For the text-containing cell, return its midpoint in [x, y] coordinate format. 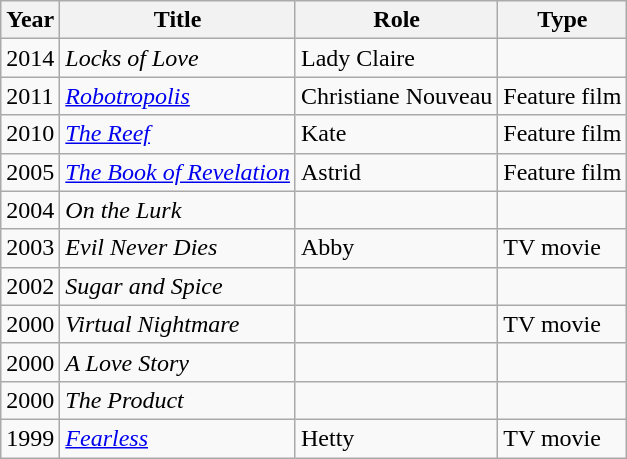
The Product [178, 400]
Virtual Nightmare [178, 324]
Abby [396, 248]
On the Lurk [178, 210]
2004 [30, 210]
The Reef [178, 134]
Title [178, 20]
Locks of Love [178, 58]
2011 [30, 96]
Kate [396, 134]
Sugar and Spice [178, 286]
Role [396, 20]
2014 [30, 58]
Christiane Nouveau [396, 96]
Type [562, 20]
2002 [30, 286]
2005 [30, 172]
1999 [30, 438]
Fearless [178, 438]
Lady Claire [396, 58]
Evil Never Dies [178, 248]
Astrid [396, 172]
A Love Story [178, 362]
2010 [30, 134]
Year [30, 20]
The Book of Revelation [178, 172]
Robotropolis [178, 96]
Hetty [396, 438]
2003 [30, 248]
